For the text-containing cell, return its midpoint in [X, Y] coordinate format. 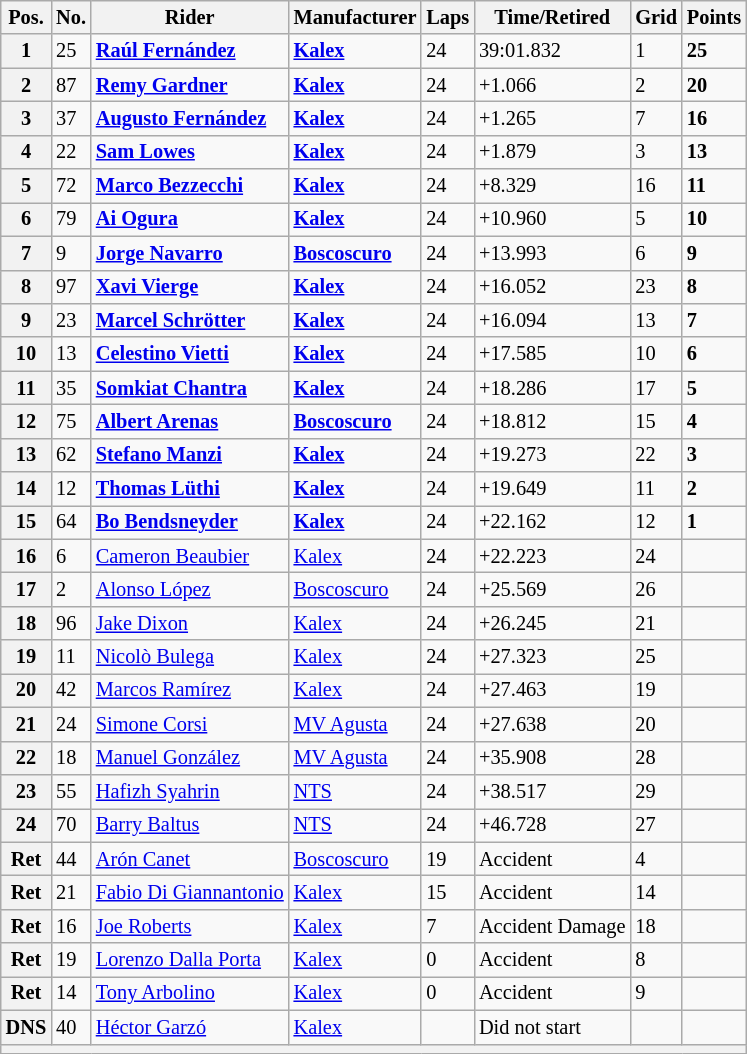
Stefano Manzi [190, 455]
Albert Arenas [190, 421]
Did not start [552, 1027]
79 [71, 219]
DNS [26, 1027]
Nicolò Bulega [190, 657]
+16.094 [552, 320]
Grid [656, 17]
+19.649 [552, 489]
+26.245 [552, 623]
Thomas Lüthi [190, 489]
Points [714, 17]
+1.066 [552, 85]
Lorenzo Dalla Porta [190, 960]
Manufacturer [356, 17]
44 [71, 859]
Marcel Schrötter [190, 320]
+18.812 [552, 421]
+18.286 [552, 388]
+1.879 [552, 152]
Fabio Di Giannantonio [190, 892]
Tony Arbolino [190, 993]
+46.728 [552, 825]
29 [656, 791]
Cameron Beaubier [190, 556]
+8.329 [552, 186]
Barry Baltus [190, 825]
26 [656, 589]
+17.585 [552, 354]
37 [71, 118]
+38.517 [552, 791]
97 [71, 287]
72 [71, 186]
Laps [448, 17]
62 [71, 455]
Jorge Navarro [190, 253]
Remy Gardner [190, 85]
Simone Corsi [190, 724]
+16.052 [552, 287]
Arón Canet [190, 859]
Accident Damage [552, 926]
87 [71, 85]
27 [656, 825]
+19.273 [552, 455]
Bo Bendsneyder [190, 522]
28 [656, 758]
+27.638 [552, 724]
96 [71, 623]
Marco Bezzecchi [190, 186]
Celestino Vietti [190, 354]
Augusto Fernández [190, 118]
40 [71, 1027]
+22.223 [552, 556]
35 [71, 388]
55 [71, 791]
Joe Roberts [190, 926]
No. [71, 17]
70 [71, 825]
+22.162 [552, 522]
+27.323 [552, 657]
Héctor Garzó [190, 1027]
42 [71, 690]
+10.960 [552, 219]
Ai Ogura [190, 219]
+1.265 [552, 118]
+27.463 [552, 690]
Rider [190, 17]
75 [71, 421]
39:01.832 [552, 51]
+25.569 [552, 589]
Raúl Fernández [190, 51]
Manuel González [190, 758]
+13.993 [552, 253]
64 [71, 522]
Jake Dixon [190, 623]
Sam Lowes [190, 152]
Time/Retired [552, 17]
Xavi Vierge [190, 287]
Marcos Ramírez [190, 690]
Hafizh Syahrin [190, 791]
+35.908 [552, 758]
Pos. [26, 17]
Alonso López [190, 589]
Somkiat Chantra [190, 388]
